Extract the [x, y] coordinate from the center of the cell holding the provided text.  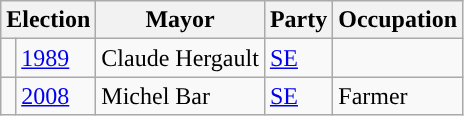
1989 [56, 58]
Claude Hergault [180, 58]
Occupation [398, 20]
Party [298, 20]
Michel Bar [180, 96]
2008 [56, 96]
Election [48, 20]
Mayor [180, 20]
Farmer [398, 96]
